Search for the cell housing the specified text and yield its (X, Y) center coordinate. 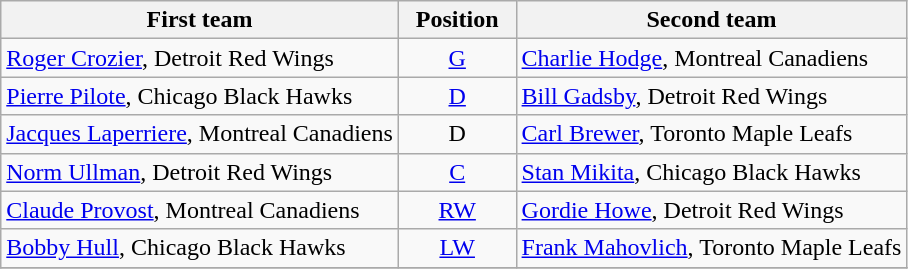
Stan Mikita, Chicago Black Hawks (712, 172)
Pierre Pilote, Chicago Black Hawks (200, 96)
Second team (712, 20)
Norm Ullman, Detroit Red Wings (200, 172)
LW (457, 248)
Carl Brewer, Toronto Maple Leafs (712, 134)
Frank Mahovlich, Toronto Maple Leafs (712, 248)
Position (457, 20)
Bobby Hull, Chicago Black Hawks (200, 248)
Bill Gadsby, Detroit Red Wings (712, 96)
Jacques Laperriere, Montreal Canadiens (200, 134)
Roger Crozier, Detroit Red Wings (200, 58)
G (457, 58)
RW (457, 210)
Charlie Hodge, Montreal Canadiens (712, 58)
First team (200, 20)
Claude Provost, Montreal Canadiens (200, 210)
C (457, 172)
Gordie Howe, Detroit Red Wings (712, 210)
